From the cell containing the given text, extract its center point as (X, Y) coordinate. 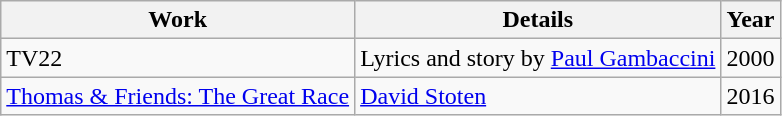
Thomas & Friends: The Great Race (178, 96)
2016 (750, 96)
2000 (750, 58)
Lyrics and story by Paul Gambaccini (538, 58)
David Stoten (538, 96)
Work (178, 20)
Details (538, 20)
TV22 (178, 58)
Year (750, 20)
